Locate the cell with the specified text and output its (x, y) center coordinate. 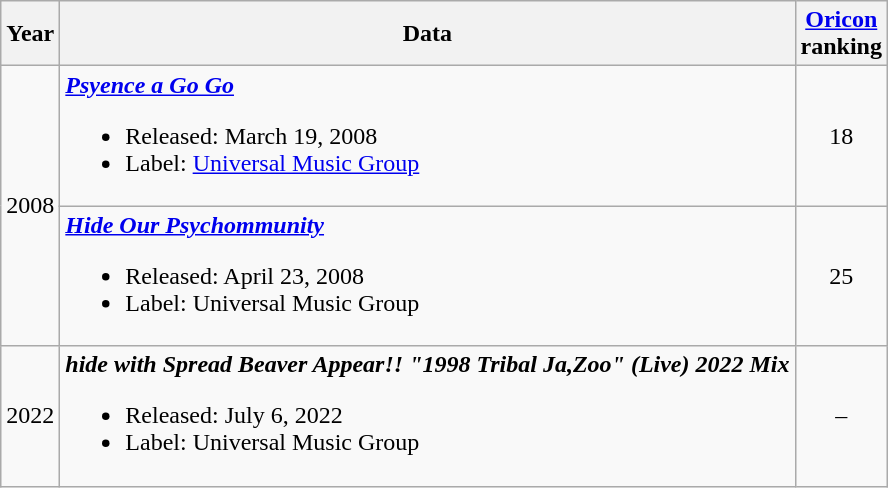
– (841, 416)
Psyence a Go GoReleased: March 19, 2008Label: Universal Music Group (428, 136)
Oriconranking (841, 34)
18 (841, 136)
hide with Spread Beaver Appear!! "1998 Tribal Ja,Zoo" (Live) 2022 MixReleased: July 6, 2022Label: Universal Music Group (428, 416)
Hide Our PsychommunityReleased: April 23, 2008Label: Universal Music Group (428, 276)
Data (428, 34)
25 (841, 276)
2022 (30, 416)
2008 (30, 206)
Year (30, 34)
